Scan for the cell matching the given text and deliver its [X, Y] coordinate at center. 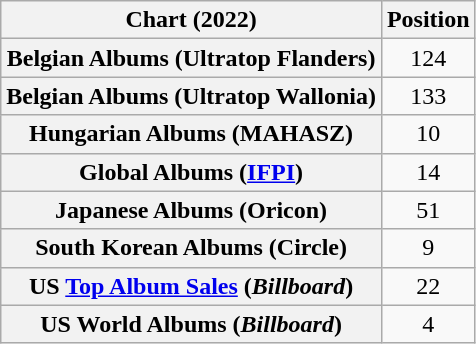
133 [428, 96]
US Top Album Sales (Billboard) [192, 286]
Global Albums (IFPI) [192, 172]
Belgian Albums (Ultratop Wallonia) [192, 96]
51 [428, 210]
US World Albums (Billboard) [192, 324]
22 [428, 286]
Hungarian Albums (MAHASZ) [192, 134]
14 [428, 172]
10 [428, 134]
South Korean Albums (Circle) [192, 248]
Belgian Albums (Ultratop Flanders) [192, 58]
4 [428, 324]
Japanese Albums (Oricon) [192, 210]
9 [428, 248]
124 [428, 58]
Position [428, 20]
Chart (2022) [192, 20]
